Detect which cell encompasses the target text, then output its [x, y] center coordinate. 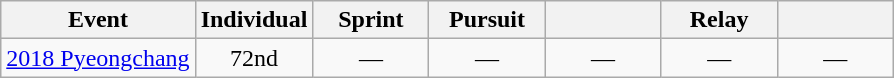
Event [98, 20]
Relay [719, 20]
Individual [254, 20]
Pursuit [487, 20]
72nd [254, 58]
2018 Pyeongchang [98, 58]
Sprint [371, 20]
